Extract the (X, Y) coordinate from the center of the cell holding the provided text.  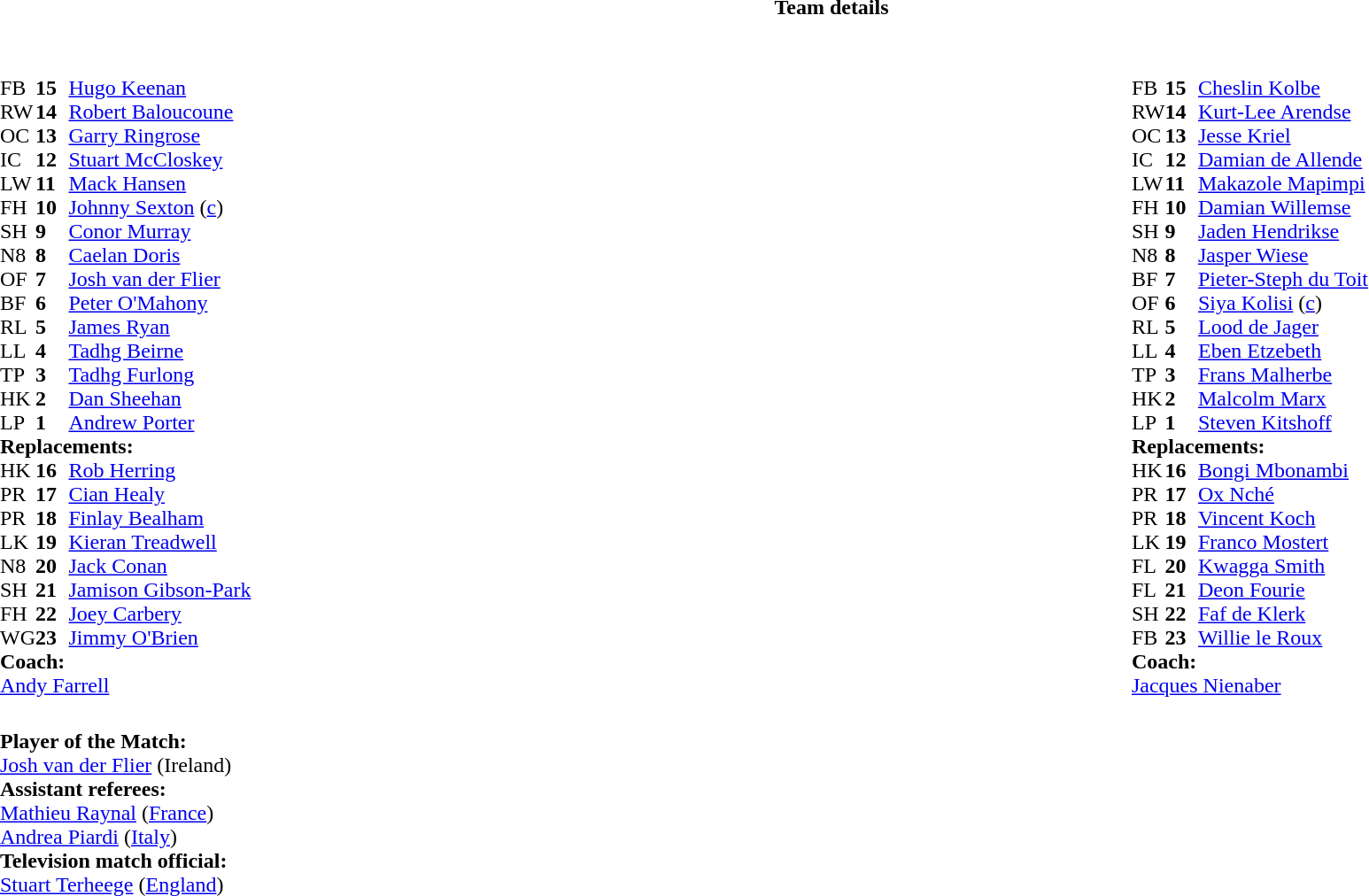
Damian Willemse (1283, 207)
Ox Nché (1283, 494)
Franco Mostert (1283, 542)
Faf de Klerk (1283, 614)
Peter O'Mahony (159, 303)
Jasper Wiese (1283, 255)
Jaden Hendrikse (1283, 232)
Kwagga Smith (1283, 567)
Mack Hansen (159, 184)
Johnny Sexton (c) (159, 207)
Jimmy O'Brien (159, 637)
Jack Conan (159, 567)
Jacques Nienaber (1250, 685)
Frans Malherbe (1283, 375)
Andy Farrell (126, 685)
Garry Ringrose (159, 136)
Vincent Koch (1283, 519)
Deon Fourie (1283, 590)
Pieter-Steph du Toit (1283, 280)
Dan Sheehan (159, 398)
Damian de Allende (1283, 159)
Stuart McCloskey (159, 159)
Willie le Roux (1283, 637)
Siya Kolisi (c) (1283, 303)
Josh van der Flier (159, 280)
Jesse Kriel (1283, 136)
Robert Baloucoune (159, 112)
Tadhg Furlong (159, 375)
James Ryan (159, 328)
Malcolm Marx (1283, 398)
Steven Kitshoff (1283, 423)
Finlay Bealham (159, 519)
Kurt-Lee Arendse (1283, 112)
Tadhg Beirne (159, 351)
WG (18, 637)
Eben Etzebeth (1283, 351)
Andrew Porter (159, 423)
Caelan Doris (159, 255)
Conor Murray (159, 232)
Hugo Keenan (159, 89)
Bongi Mbonambi (1283, 471)
Joey Carbery (159, 614)
Cian Healy (159, 494)
Lood de Jager (1283, 328)
Cheslin Kolbe (1283, 89)
Jamison Gibson-Park (159, 590)
Makazole Mapimpi (1283, 184)
Kieran Treadwell (159, 542)
Rob Herring (159, 471)
